Identify which cell holds the provided text, then report its [X, Y] central coordinate. 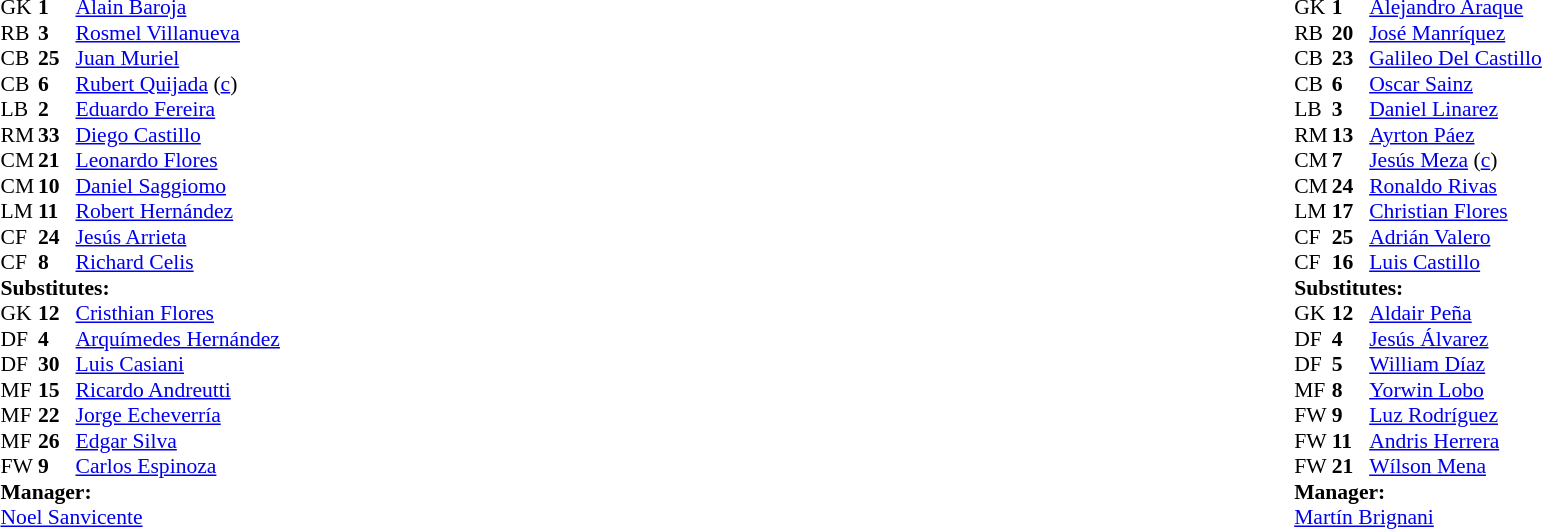
Aldair Peña [1456, 313]
22 [57, 415]
23 [1351, 59]
Daniel Linarez [1456, 109]
26 [57, 441]
Juan Muriel [178, 59]
José Manríquez [1456, 33]
Cristhian Flores [178, 313]
17 [1351, 211]
33 [57, 135]
Eduardo Fereira [178, 109]
30 [57, 365]
13 [1351, 135]
Luis Castillo [1456, 263]
7 [1351, 161]
Ricardo Andreutti [178, 390]
Galileo Del Castillo [1456, 59]
Leonardo Flores [178, 161]
Ronaldo Rivas [1456, 186]
Jesús Meza (c) [1456, 161]
Wílson Mena [1456, 467]
Yorwin Lobo [1456, 390]
Rosmel Villanueva [178, 33]
Ayrton Páez [1456, 135]
Jorge Echeverría [178, 415]
Robert Hernández [178, 211]
Richard Celis [178, 263]
Luz Rodríguez [1456, 415]
Daniel Saggiomo [178, 186]
Adrián Valero [1456, 237]
Luis Casiani [178, 365]
15 [57, 390]
Jesús Álvarez [1456, 339]
20 [1351, 33]
Oscar Sainz [1456, 84]
5 [1351, 365]
Christian Flores [1456, 211]
Rubert Quijada (c) [178, 84]
Andris Herrera [1456, 441]
10 [57, 186]
16 [1351, 263]
Arquímedes Hernández [178, 339]
Jesús Arrieta [178, 237]
Diego Castillo [178, 135]
Carlos Espinoza [178, 467]
Edgar Silva [178, 441]
William Díaz [1456, 365]
2 [57, 109]
